Detect which cell encompasses the target text, then output its [x, y] center coordinate. 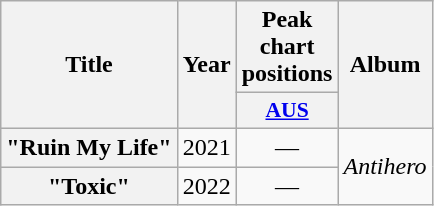
AUS [287, 111]
2022 [206, 185]
Peak chart positions [287, 47]
"Toxic" [89, 185]
Album [385, 65]
Antihero [385, 166]
Year [206, 65]
"Ruin My Life" [89, 147]
Title [89, 65]
2021 [206, 147]
